Search for the cell housing the specified text and yield its (x, y) center coordinate. 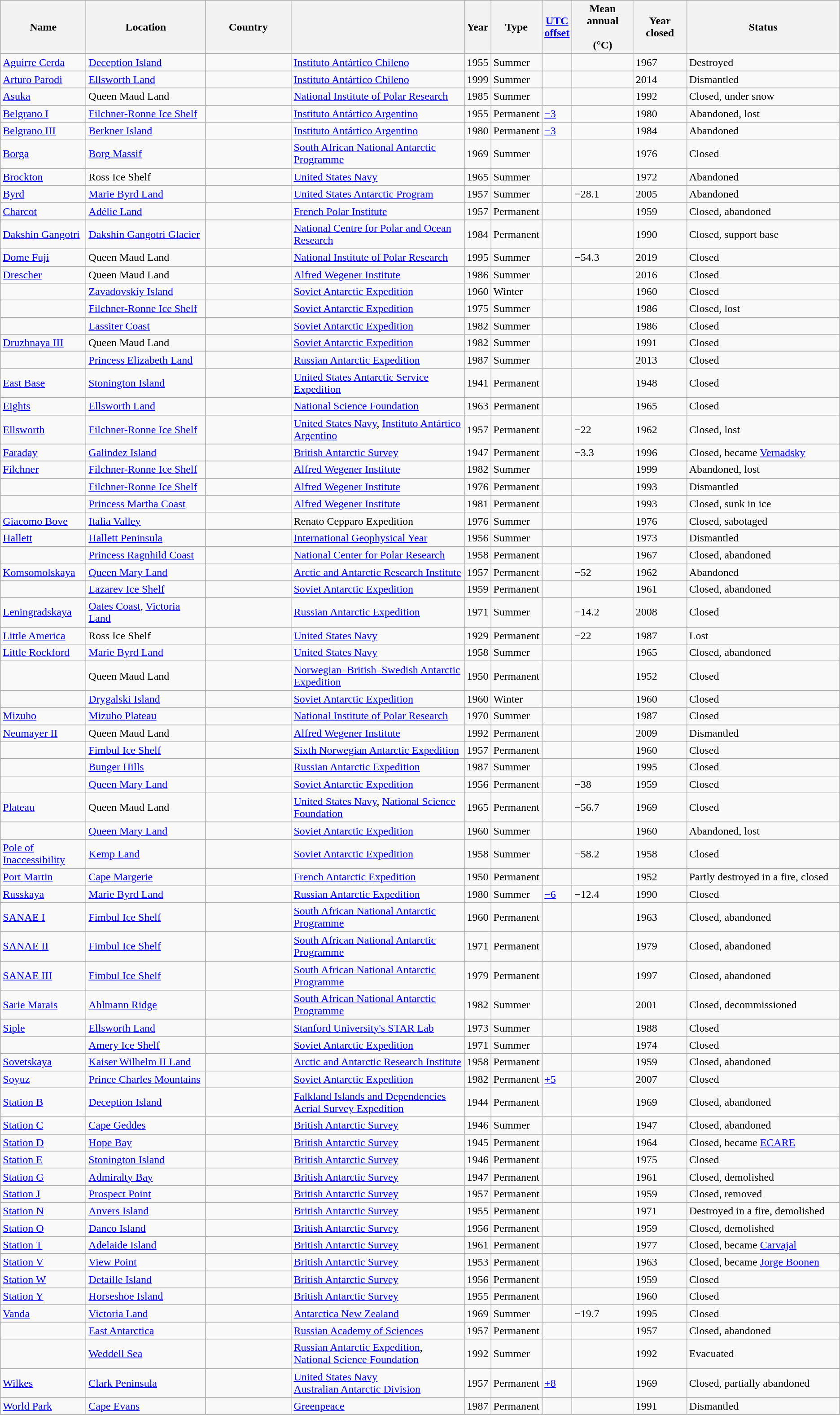
Russian Antarctic Expedition, National Science Foundation (378, 1354)
Hope Bay (146, 1143)
−54.3 (603, 257)
Kemp Land (146, 854)
2007 (660, 1079)
Name (43, 27)
Closed, sunk in ice (763, 504)
1972 (660, 177)
1944 (477, 1103)
United States Antarctic Service Expedition (378, 383)
+8 (557, 1383)
Borg Massif (146, 154)
Admiralty Bay (146, 1177)
Closed, support base (763, 234)
1945 (477, 1143)
Galindez Island (146, 453)
Lost (763, 636)
United States Navy, Instituto Antártico Argentino (378, 429)
Year (477, 27)
Station G (43, 1177)
Mizuho Plateau (146, 716)
1929 (477, 636)
Adélie Land (146, 211)
−6 (557, 894)
Aguirre Cerda (43, 62)
Closed, under snow (763, 97)
Station W (43, 1279)
International Geophysical Year (378, 538)
United States Navy, National Science Foundation (378, 807)
Location (146, 27)
Druzhnaya III (43, 343)
French Antarctic Expedition (378, 877)
1977 (660, 1245)
2008 (660, 612)
1997 (660, 976)
1948 (660, 383)
United States Antarctic Program (378, 194)
Station V (43, 1262)
−28.1 (603, 194)
−3.3 (603, 453)
Giacomo Bove (43, 521)
Italia Valley (146, 521)
Victoria Land (146, 1314)
1970 (477, 716)
Station J (43, 1194)
Sixth Norwegian Antarctic Expedition (378, 750)
Kaiser Wilhelm II Land (146, 1062)
−38 (603, 784)
1953 (477, 1262)
Closed, decommissioned (763, 1005)
Drygalski Island (146, 699)
Leningradskaya (43, 612)
Princess Martha Coast (146, 504)
Pole of Inaccessibility (43, 854)
Dakshin Gangotri Glacier (146, 234)
Weddell Sea (146, 1354)
Detaille Island (146, 1279)
Amery Ice Shelf (146, 1045)
Mizuho (43, 716)
Closed, became Vernadsky (763, 453)
East Antarctica (146, 1331)
Status (763, 27)
−52 (603, 572)
Closed, became ECARE (763, 1143)
+5 (557, 1079)
Bunger Hills (146, 767)
2014 (660, 79)
Russkaya (43, 894)
Komsomolskaya (43, 572)
Port Martin (43, 877)
Vanda (43, 1314)
UTCoffset (557, 27)
1941 (477, 383)
−12.4 (603, 894)
Closed, partially abandoned (763, 1383)
French Polar Institute (378, 211)
Mean annual(°C) (603, 27)
Arturo Parodi (43, 79)
Sovetskaya (43, 1062)
2005 (660, 194)
Cape Evans (146, 1406)
Antarctica New Zealand (378, 1314)
2001 (660, 1005)
Plateau (43, 807)
Neumayer II (43, 733)
National Centre for Polar and Ocean Research (378, 234)
Little Rockford (43, 653)
Ellsworth (43, 429)
1985 (477, 97)
Partly destroyed in a fire, closed (763, 877)
Station N (43, 1211)
Evacuated (763, 1354)
Princess Ragnhild Coast (146, 555)
SANAE I (43, 918)
Belgrano III (43, 131)
Closed, sabotaged (763, 521)
View Point (146, 1262)
Prospect Point (146, 1194)
Prince Charles Mountains (146, 1079)
Faraday (43, 453)
Station O (43, 1228)
2009 (660, 733)
Zavadovskiy Island (146, 292)
Cape Margerie (146, 877)
Destroyed in a fire, demolished (763, 1211)
−56.7 (603, 807)
Dome Fuji (43, 257)
Closed, became Carvajal (763, 1245)
Siple (43, 1028)
2019 (660, 257)
Asuka (43, 97)
Norwegian–British–Swedish Antarctic Expedition (378, 676)
Lassiter Coast (146, 326)
Closed, removed (763, 1194)
Renato Cepparo Expedition (378, 521)
Falkland Islands and Dependencies Aerial Survey Expedition (378, 1103)
Dakshin Gangotri (43, 234)
1996 (660, 453)
Berkner Island (146, 131)
Eights (43, 406)
Brockton (43, 177)
Station T (43, 1245)
Danco Island (146, 1228)
Type (516, 27)
2016 (660, 274)
Clark Peninsula (146, 1383)
Byrd (43, 194)
Lazarev Ice Shelf (146, 589)
−58.2 (603, 854)
Borga (43, 154)
Filchner (43, 470)
Princess Elizabeth Land (146, 360)
Country (249, 27)
World Park (43, 1406)
Russian Academy of Sciences (378, 1331)
Greenpeace (378, 1406)
Cape Geddes (146, 1125)
National Center for Polar Research (378, 555)
Anvers Island (146, 1211)
Hallett Peninsula (146, 538)
Soyuz (43, 1079)
National Science Foundation (378, 406)
−14.2 (603, 612)
Horseshoe Island (146, 1296)
Belgrano I (43, 114)
1974 (660, 1045)
−19.7 (603, 1314)
Station B (43, 1103)
Station E (43, 1160)
1988 (660, 1028)
Stanford University's STAR Lab (378, 1028)
2013 (660, 360)
1964 (660, 1143)
Ahlmann Ridge (146, 1005)
Station D (43, 1143)
Sarie Marais (43, 1005)
Hallett (43, 538)
1981 (477, 504)
Charcot (43, 211)
Closed, became Jorge Boonen (763, 1262)
Adelaide Island (146, 1245)
East Base (43, 383)
Station Y (43, 1296)
Year closed (660, 27)
Little America (43, 636)
Destroyed (763, 62)
Drescher (43, 274)
United States NavyAustralian Antarctic Division (378, 1383)
SANAE III (43, 976)
Wilkes (43, 1383)
Oates Coast, Victoria Land (146, 612)
SANAE II (43, 946)
Station C (43, 1125)
